Find where the given text appears and provide that cell's center as [X, Y] coordinate. 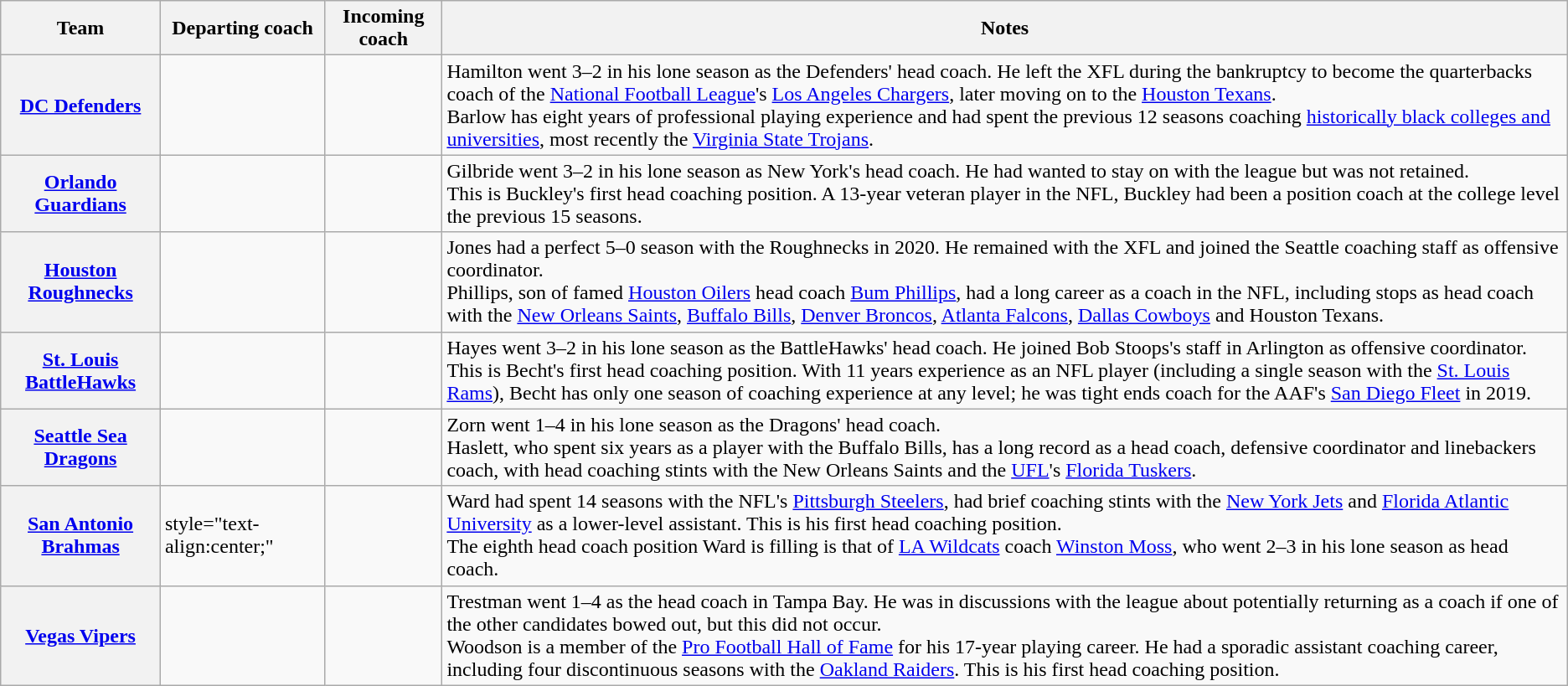
Departing coach [242, 28]
Notes [1005, 28]
St. Louis BattleHawks [80, 370]
Incoming coach [384, 28]
Vegas Vipers [80, 635]
Orlando Guardians [80, 193]
Houston Roughnecks [80, 281]
Team [80, 28]
DC Defenders [80, 106]
style="text-align:center;" [242, 536]
San Antonio Brahmas [80, 536]
Seattle Sea Dragons [80, 447]
